Extract the [X, Y] coordinate from the center of the cell holding the provided text.  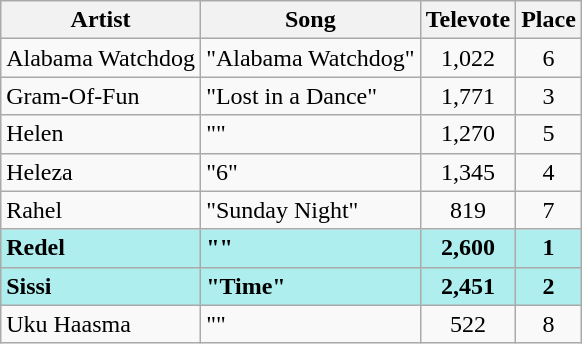
Alabama Watchdog [101, 58]
"6" [311, 172]
5 [549, 134]
2 [549, 286]
"Time" [311, 286]
2,451 [468, 286]
2,600 [468, 248]
"Alabama Watchdog" [311, 58]
Uku Haasma [101, 324]
7 [549, 210]
6 [549, 58]
Redel [101, 248]
Helen [101, 134]
Televote [468, 20]
819 [468, 210]
"Sunday Night" [311, 210]
522 [468, 324]
1,345 [468, 172]
4 [549, 172]
1,771 [468, 96]
Song [311, 20]
1,022 [468, 58]
Rahel [101, 210]
1 [549, 248]
Heleza [101, 172]
1,270 [468, 134]
3 [549, 96]
Artist [101, 20]
"Lost in a Dance" [311, 96]
8 [549, 324]
Sissi [101, 286]
Place [549, 20]
Gram-Of-Fun [101, 96]
